From the cell containing the given text, extract its center point as [x, y] coordinate. 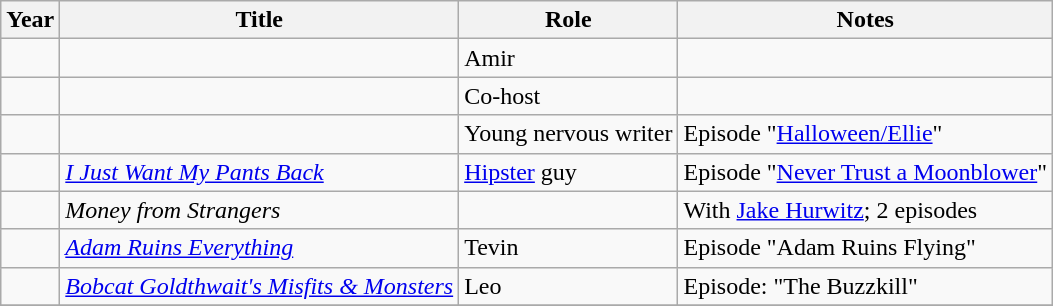
Hipster guy [568, 172]
Amir [568, 58]
Role [568, 20]
Episode "Halloween/Ellie" [866, 134]
Co-host [568, 96]
Year [30, 20]
Young nervous writer [568, 134]
With Jake Hurwitz; 2 episodes [866, 210]
Bobcat Goldthwait's Misfits & Monsters [260, 286]
Episode "Never Trust a Moonblower" [866, 172]
I Just Want My Pants Back [260, 172]
Leo [568, 286]
Episode: "The Buzzkill" [866, 286]
Title [260, 20]
Episode "Adam Ruins Flying" [866, 248]
Adam Ruins Everything [260, 248]
Tevin [568, 248]
Money from Strangers [260, 210]
Notes [866, 20]
